Scan for the cell matching the given text and deliver its (x, y) coordinate at center. 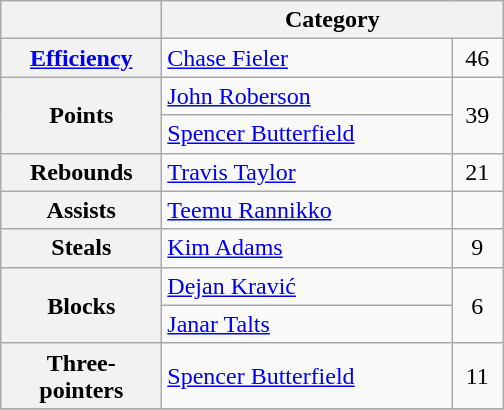
Rebounds (82, 172)
39 (478, 115)
Points (82, 115)
9 (478, 248)
Kim Adams (307, 248)
Three-pointers (82, 376)
21 (478, 172)
Chase Fieler (307, 58)
11 (478, 376)
Blocks (82, 305)
Steals (82, 248)
46 (478, 58)
Efficiency (82, 58)
6 (478, 305)
Assists (82, 210)
Travis Taylor (307, 172)
Janar Talts (307, 324)
Teemu Rannikko (307, 210)
Category (332, 20)
John Roberson (307, 96)
Dejan Kravić (307, 286)
